Capture the cell that displays the provided text and extract its [x, y] central coordinate. 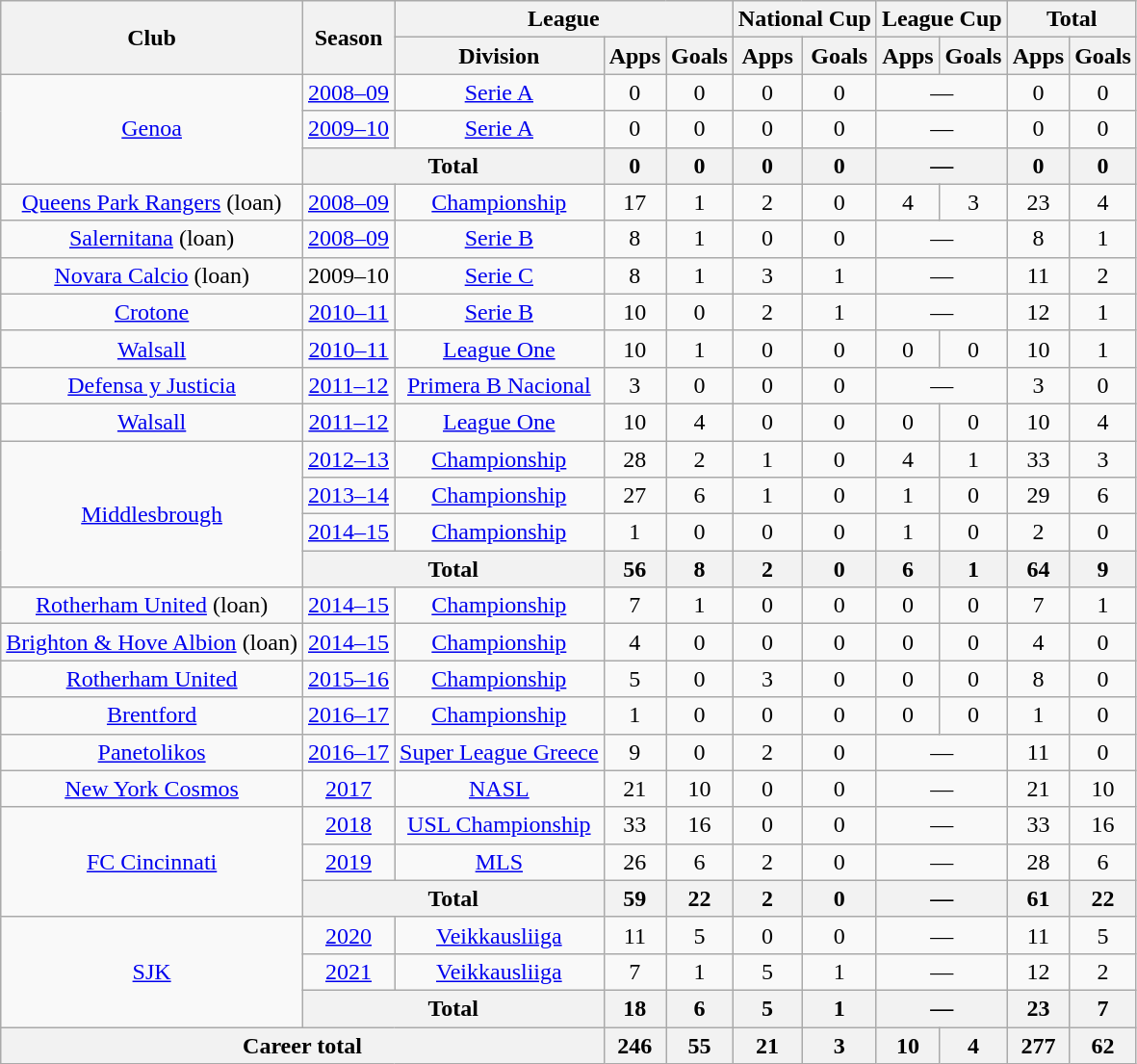
MLS [500, 862]
55 [700, 1045]
Career total [302, 1045]
National Cup [805, 19]
56 [634, 569]
59 [634, 898]
Novara Calcio (loan) [152, 275]
Brighton & Hove Albion (loan) [152, 642]
246 [634, 1045]
2015–16 [349, 679]
2017 [349, 789]
New York Cosmos [152, 789]
Middlesbrough [152, 514]
2018 [349, 825]
NASL [500, 789]
277 [1038, 1045]
League Cup [942, 19]
Crotone [152, 312]
2019 [349, 862]
Rotherham United (loan) [152, 606]
Club [152, 38]
18 [634, 1008]
Salernitana (loan) [152, 239]
27 [634, 496]
Season [349, 38]
USL Championship [500, 825]
Panetolikos [152, 752]
SJK [152, 972]
Serie C [500, 275]
2021 [349, 972]
2013–14 [349, 496]
Defensa y Justicia [152, 385]
26 [634, 862]
29 [1038, 496]
2020 [349, 935]
League [564, 19]
2012–13 [349, 459]
64 [1038, 569]
FC Cincinnati [152, 862]
Super League Greece [500, 752]
Division [500, 56]
17 [634, 202]
Brentford [152, 715]
61 [1038, 898]
Genoa [152, 129]
Primera B Nacional [500, 385]
Queens Park Rangers (loan) [152, 202]
62 [1103, 1045]
Rotherham United [152, 679]
